For the text-containing cell, return its midpoint in (x, y) coordinate format. 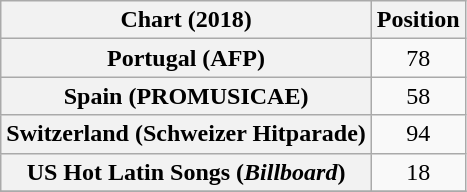
US Hot Latin Songs (Billboard) (186, 172)
94 (418, 134)
Position (418, 20)
Spain (PROMUSICAE) (186, 96)
78 (418, 58)
58 (418, 96)
Chart (2018) (186, 20)
Switzerland (Schweizer Hitparade) (186, 134)
Portugal (AFP) (186, 58)
18 (418, 172)
